Extract the [X, Y] coordinate from the center of the cell holding the provided text.  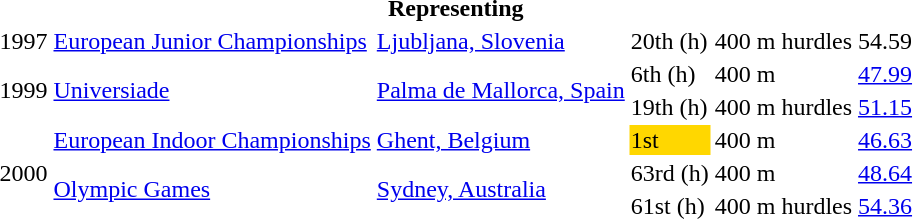
20th (h) [670, 41]
6th (h) [670, 74]
European Indoor Championships [212, 140]
1st [670, 140]
63rd (h) [670, 173]
Ghent, Belgium [500, 140]
Ljubljana, Slovenia [500, 41]
19th (h) [670, 107]
Palma de Mallorca, Spain [500, 90]
European Junior Championships [212, 41]
Universiade [212, 90]
